Identify which cell holds the provided text, then report its [x, y] central coordinate. 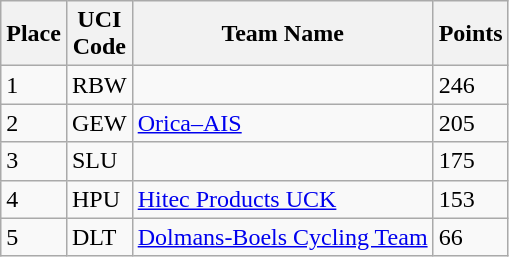
175 [470, 161]
GEW [99, 123]
153 [470, 199]
205 [470, 123]
DLT [99, 237]
2 [34, 123]
SLU [99, 161]
HPU [99, 199]
Hitec Products UCK [282, 199]
Points [470, 34]
Dolmans-Boels Cycling Team [282, 237]
5 [34, 237]
1 [34, 85]
RBW [99, 85]
Place [34, 34]
Team Name [282, 34]
3 [34, 161]
Orica–AIS [282, 123]
4 [34, 199]
246 [470, 85]
UCICode [99, 34]
66 [470, 237]
